Locate the cell with the specified text and output its (x, y) center coordinate. 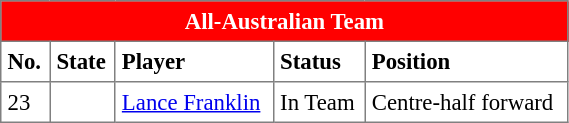
Centre-half forward (466, 102)
23 (26, 102)
Lance Franklin (194, 102)
Position (466, 61)
All-Australian Team (284, 21)
Player (194, 61)
In Team (319, 102)
No. (26, 61)
State (82, 61)
Status (319, 61)
